Search for the cell housing the specified text and yield its [X, Y] center coordinate. 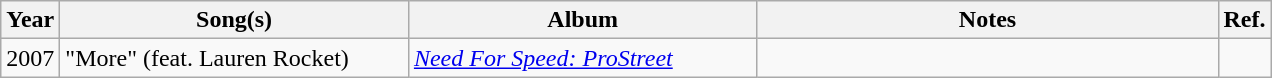
Album [582, 20]
Year [30, 20]
Need For Speed: ProStreet [582, 58]
Ref. [1244, 20]
2007 [30, 58]
Notes [988, 20]
Song(s) [234, 20]
"More" (feat. Lauren Rocket) [234, 58]
